Scan for the cell matching the given text and deliver its (X, Y) coordinate at center. 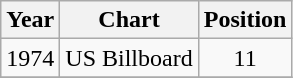
Position (245, 20)
Chart (129, 20)
11 (245, 58)
US Billboard (129, 58)
1974 (30, 58)
Year (30, 20)
